Return the (x, y) coordinate for the center point of the cell that contains the specified text.  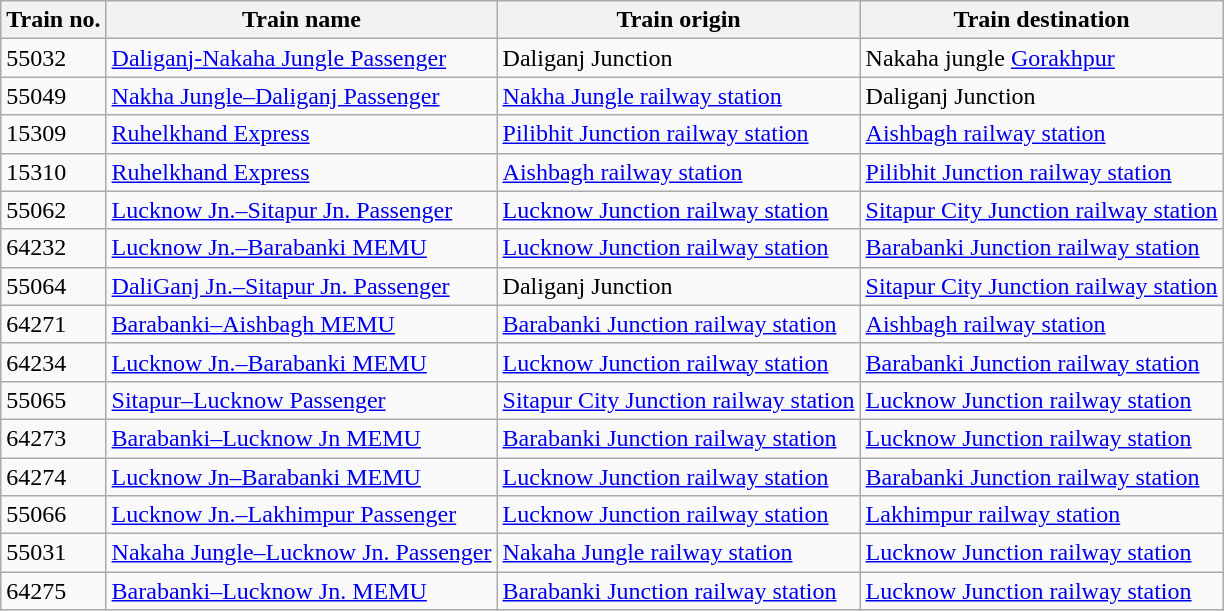
Train origin (678, 20)
Lakhimpur railway station (1042, 515)
Lucknow Jn.–Lakhimpur Passenger (302, 515)
Nakha Jungle–Daliganj Passenger (302, 96)
Train no. (54, 20)
Nakha Jungle railway station (678, 96)
55066 (54, 515)
64234 (54, 362)
55062 (54, 210)
Barabanki–Aishbagh MEMU (302, 324)
55064 (54, 286)
Nakaha Jungle railway station (678, 553)
15309 (54, 134)
Lucknow Jn–Barabanki MEMU (302, 477)
Sitapur–Lucknow Passenger (302, 400)
Train name (302, 20)
55049 (54, 96)
64273 (54, 438)
64271 (54, 324)
55032 (54, 58)
64274 (54, 477)
DaliGanj Jn.–Sitapur Jn. Passenger (302, 286)
64232 (54, 248)
Train destination (1042, 20)
Nakaha jungle Gorakhpur (1042, 58)
64275 (54, 591)
Daliganj-Nakaha Jungle Passenger (302, 58)
Barabanki–Lucknow Jn MEMU (302, 438)
Lucknow Jn.–Sitapur Jn. Passenger (302, 210)
Nakaha Jungle–Lucknow Jn. Passenger (302, 553)
Barabanki–Lucknow Jn. MEMU (302, 591)
15310 (54, 172)
55031 (54, 553)
55065 (54, 400)
